Scan for the cell matching the given text and deliver its (X, Y) coordinate at center. 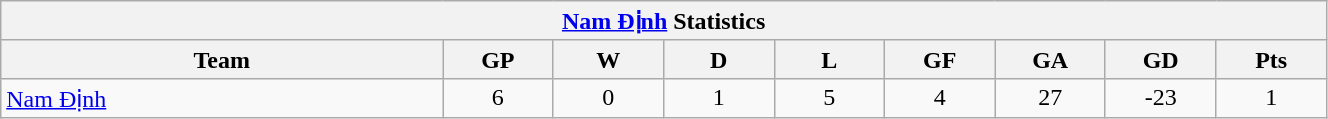
GP (498, 59)
W (608, 59)
Pts (1272, 59)
D (719, 59)
Nam Định (222, 98)
GD (1160, 59)
GF (939, 59)
L (829, 59)
27 (1050, 98)
-23 (1160, 98)
Team (222, 59)
6 (498, 98)
5 (829, 98)
0 (608, 98)
Nam Định Statistics (664, 21)
4 (939, 98)
GA (1050, 59)
